Extract the [X, Y] coordinate from the center of the cell holding the provided text.  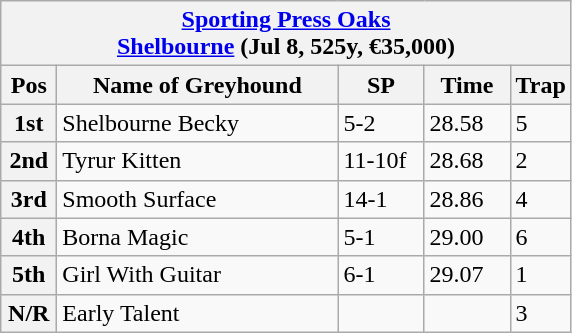
Name of Greyhound [198, 85]
1st [29, 123]
6-1 [381, 275]
28.86 [467, 199]
Sporting Press Oaks Shelbourne (Jul 8, 525y, €35,000) [286, 34]
2 [540, 161]
5th [29, 275]
28.58 [467, 123]
4 [540, 199]
3 [540, 313]
28.68 [467, 161]
Smooth Surface [198, 199]
Borna Magic [198, 237]
N/R [29, 313]
5-1 [381, 237]
Time [467, 85]
2nd [29, 161]
SP [381, 85]
6 [540, 237]
Early Talent [198, 313]
Trap [540, 85]
1 [540, 275]
11-10f [381, 161]
Pos [29, 85]
Tyrur Kitten [198, 161]
29.00 [467, 237]
14-1 [381, 199]
Shelbourne Becky [198, 123]
5 [540, 123]
Girl With Guitar [198, 275]
4th [29, 237]
5-2 [381, 123]
29.07 [467, 275]
3rd [29, 199]
